Locate the cell with the specified text and output its (x, y) center coordinate. 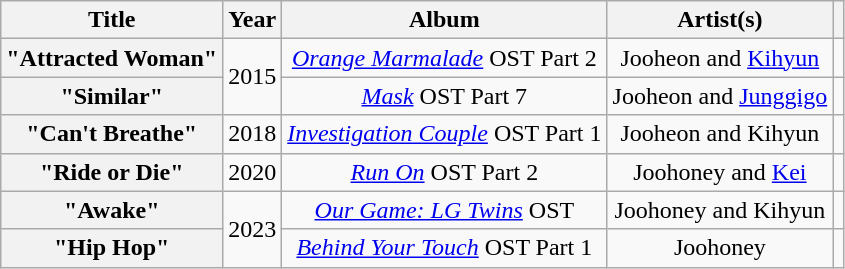
Title (112, 20)
"Awake" (112, 210)
Our Game: LG Twins OST (444, 210)
"Hip Hop" (112, 248)
Joohoney and Kei (720, 172)
2018 (252, 134)
Mask OST Part 7 (444, 96)
Artist(s) (720, 20)
Investigation Couple OST Part 1 (444, 134)
Orange Marmalade OST Part 2 (444, 58)
Behind Your Touch OST Part 1 (444, 248)
"Can't Breathe" (112, 134)
Joohoney (720, 248)
Year (252, 20)
"Attracted Woman" (112, 58)
2023 (252, 229)
2015 (252, 77)
"Ride or Die" (112, 172)
2020 (252, 172)
Run On OST Part 2 (444, 172)
Album (444, 20)
"Similar" (112, 96)
Joohoney and Kihyun (720, 210)
Jooheon and Junggigo (720, 96)
